Find where the given text appears and provide that cell's center as [X, Y] coordinate. 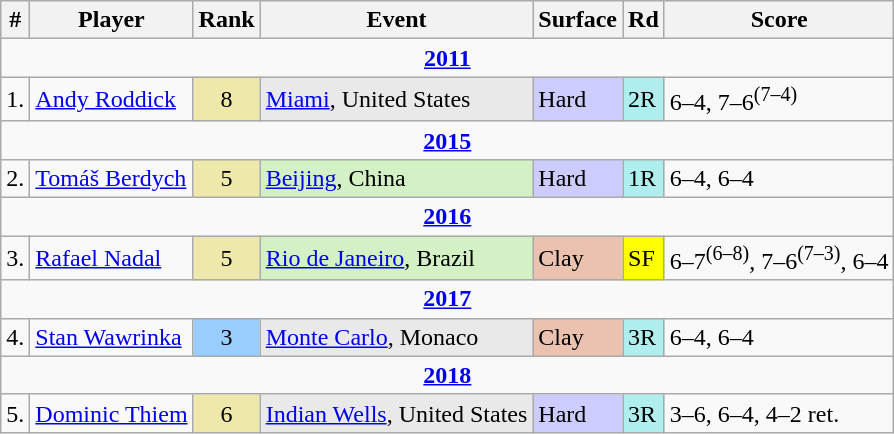
6 [226, 413]
Andy Roddick [112, 100]
Dominic Thiem [112, 413]
Event [396, 20]
1R [644, 178]
2011 [448, 58]
# [16, 20]
3–6, 6–4, 4–2 ret. [779, 413]
Player [112, 20]
5. [16, 413]
2017 [448, 299]
Beijing, China [396, 178]
6–7(6–8), 7–6(7–3), 6–4 [779, 258]
2018 [448, 375]
2015 [448, 140]
Rio de Janeiro, Brazil [396, 258]
8 [226, 100]
3 [226, 337]
1. [16, 100]
2. [16, 178]
SF [644, 258]
2R [644, 100]
Rafael Nadal [112, 258]
Monte Carlo, Monaco [396, 337]
Indian Wells, United States [396, 413]
3. [16, 258]
4. [16, 337]
Stan Wawrinka [112, 337]
Tomáš Berdych [112, 178]
Surface [578, 20]
Rd [644, 20]
Miami, United States [396, 100]
Rank [226, 20]
6–4, 7–6(7–4) [779, 100]
Score [779, 20]
2016 [448, 217]
